Detect which cell encompasses the target text, then output its [x, y] center coordinate. 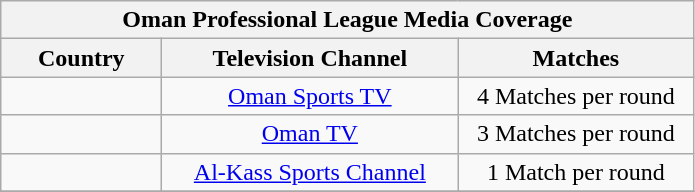
Country [82, 58]
Matches [576, 58]
4 Matches per round [576, 96]
1 Match per round [576, 172]
Oman Sports TV [310, 96]
Oman TV [310, 134]
3 Matches per round [576, 134]
Television Channel [310, 58]
Oman Professional League Media Coverage [348, 20]
Al-Kass Sports Channel [310, 172]
